Find where the given text appears and provide that cell's center as (x, y) coordinate. 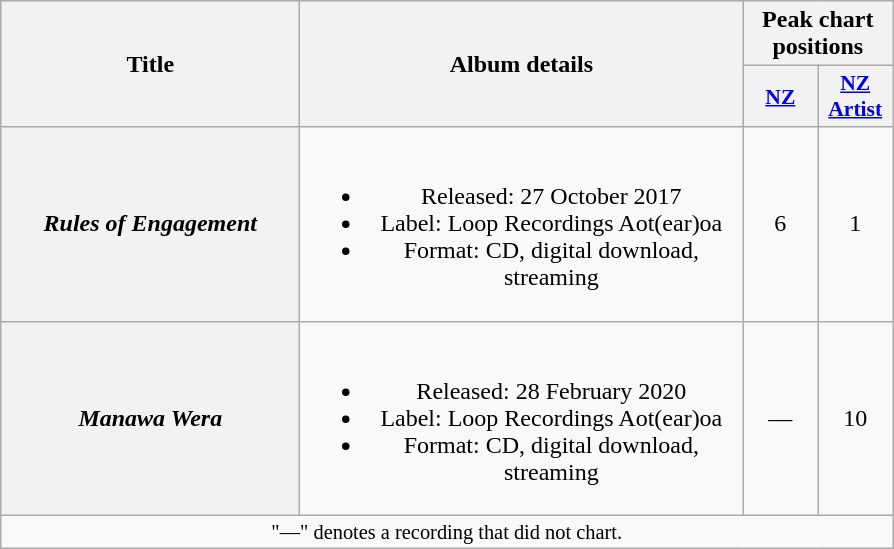
10 (856, 418)
Title (150, 64)
1 (856, 224)
Peak chart positions (818, 34)
Album details (522, 64)
NZ (780, 96)
6 (780, 224)
Rules of Engagement (150, 224)
"—" denotes a recording that did not chart. (447, 532)
Manawa Wera (150, 418)
— (780, 418)
Released: 28 February 2020Label: Loop Recordings Aot(ear)oaFormat: CD, digital download, streaming (522, 418)
Released: 27 October 2017Label: Loop Recordings Aot(ear)oaFormat: CD, digital download, streaming (522, 224)
NZArtist (856, 96)
